Locate the cell with the specified text and output its (X, Y) center coordinate. 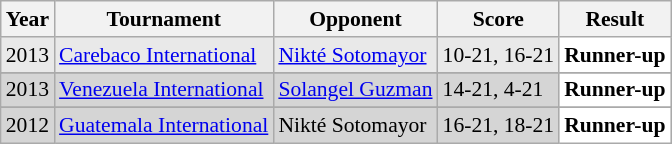
Guatemala International (164, 126)
Solangel Guzman (355, 90)
Result (614, 19)
2012 (28, 126)
Carebaco International (164, 55)
14-21, 4-21 (499, 90)
Tournament (164, 19)
Opponent (355, 19)
Venezuela International (164, 90)
16-21, 18-21 (499, 126)
Year (28, 19)
Score (499, 19)
10-21, 16-21 (499, 55)
